From the cell containing the given text, extract its center point as [X, Y] coordinate. 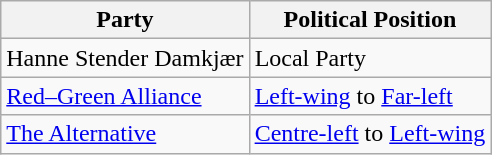
Political Position [370, 20]
Hanne Stender Damkjær [125, 58]
Centre-left to Left-wing [370, 134]
Red–Green Alliance [125, 96]
The Alternative [125, 134]
Party [125, 20]
Local Party [370, 58]
Left-wing to Far-left [370, 96]
